Search for the cell housing the specified text and yield its (x, y) center coordinate. 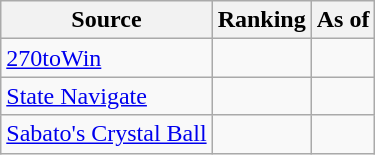
Source (106, 20)
270toWin (106, 58)
Ranking (262, 20)
Sabato's Crystal Ball (106, 134)
As of (343, 20)
State Navigate (106, 96)
